From the cell containing the given text, extract its center point as (X, Y) coordinate. 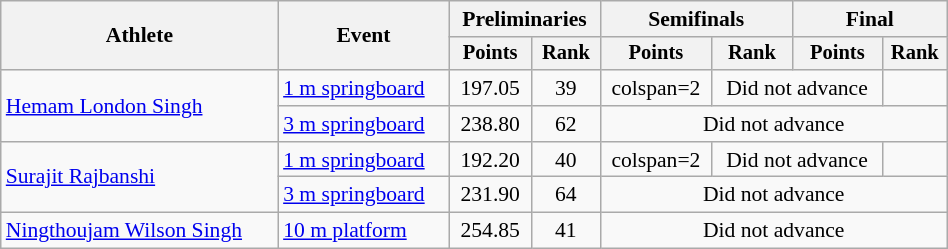
Hemam London Singh (140, 106)
192.20 (490, 160)
62 (566, 124)
231.90 (490, 195)
Ningthoujam Wilson Singh (140, 231)
Surajit Rajbanshi (140, 178)
40 (566, 160)
Semifinals (696, 19)
Event (364, 36)
41 (566, 231)
254.85 (490, 231)
Final (870, 19)
238.80 (490, 124)
39 (566, 88)
197.05 (490, 88)
Athlete (140, 36)
10 m platform (364, 231)
Preliminaries (524, 19)
64 (566, 195)
